Output the (x, y) coordinate of the center of the cell containing the given text.  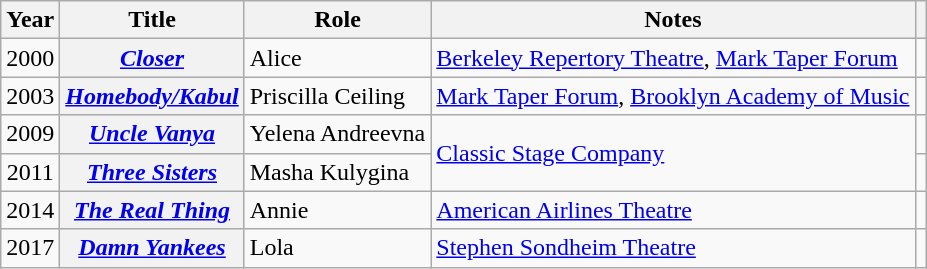
Role (338, 20)
2009 (30, 134)
Uncle Vanya (152, 134)
2017 (30, 248)
Three Sisters (152, 172)
Notes (673, 20)
Damn Yankees (152, 248)
2003 (30, 96)
Title (152, 20)
Stephen Sondheim Theatre (673, 248)
American Airlines Theatre (673, 210)
Homebody/Kabul (152, 96)
2000 (30, 58)
Berkeley Repertory Theatre, Mark Taper Forum (673, 58)
The Real Thing (152, 210)
Lola (338, 248)
Alice (338, 58)
Annie (338, 210)
Masha Kulygina (338, 172)
Mark Taper Forum, Brooklyn Academy of Music (673, 96)
Priscilla Ceiling (338, 96)
Closer (152, 58)
Year (30, 20)
Classic Stage Company (673, 153)
2011 (30, 172)
2014 (30, 210)
Yelena Andreevna (338, 134)
